Return (X, Y) of the center of cell containing provided text 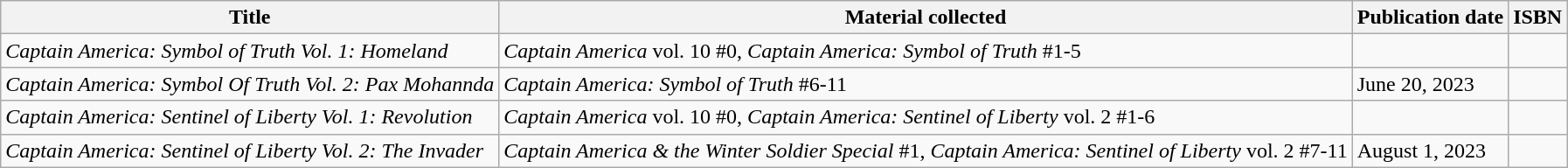
Publication date (1430, 17)
Captain America & the Winter Soldier Special #1, Captain America: Sentinel of Liberty vol. 2 #7-11 (926, 150)
Captain America: Symbol of Truth #6-11 (926, 84)
Title (250, 17)
Captain America: Symbol Of Truth Vol. 2: Pax Mohannda (250, 84)
Captain America: Sentinel of Liberty Vol. 1: Revolution (250, 117)
Captain America: Symbol of Truth Vol. 1: Homeland (250, 51)
Captain America vol. 10 #0, Captain America: Symbol of Truth #1-5 (926, 51)
ISBN (1538, 17)
Captain America: Sentinel of Liberty Vol. 2: The Invader (250, 150)
August 1, 2023 (1430, 150)
Material collected (926, 17)
Captain America vol. 10 #0, Captain America: Sentinel of Liberty vol. 2 #1-6 (926, 117)
June 20, 2023 (1430, 84)
